Provide the (x, y) coordinate of the cell's center where the given text is located.  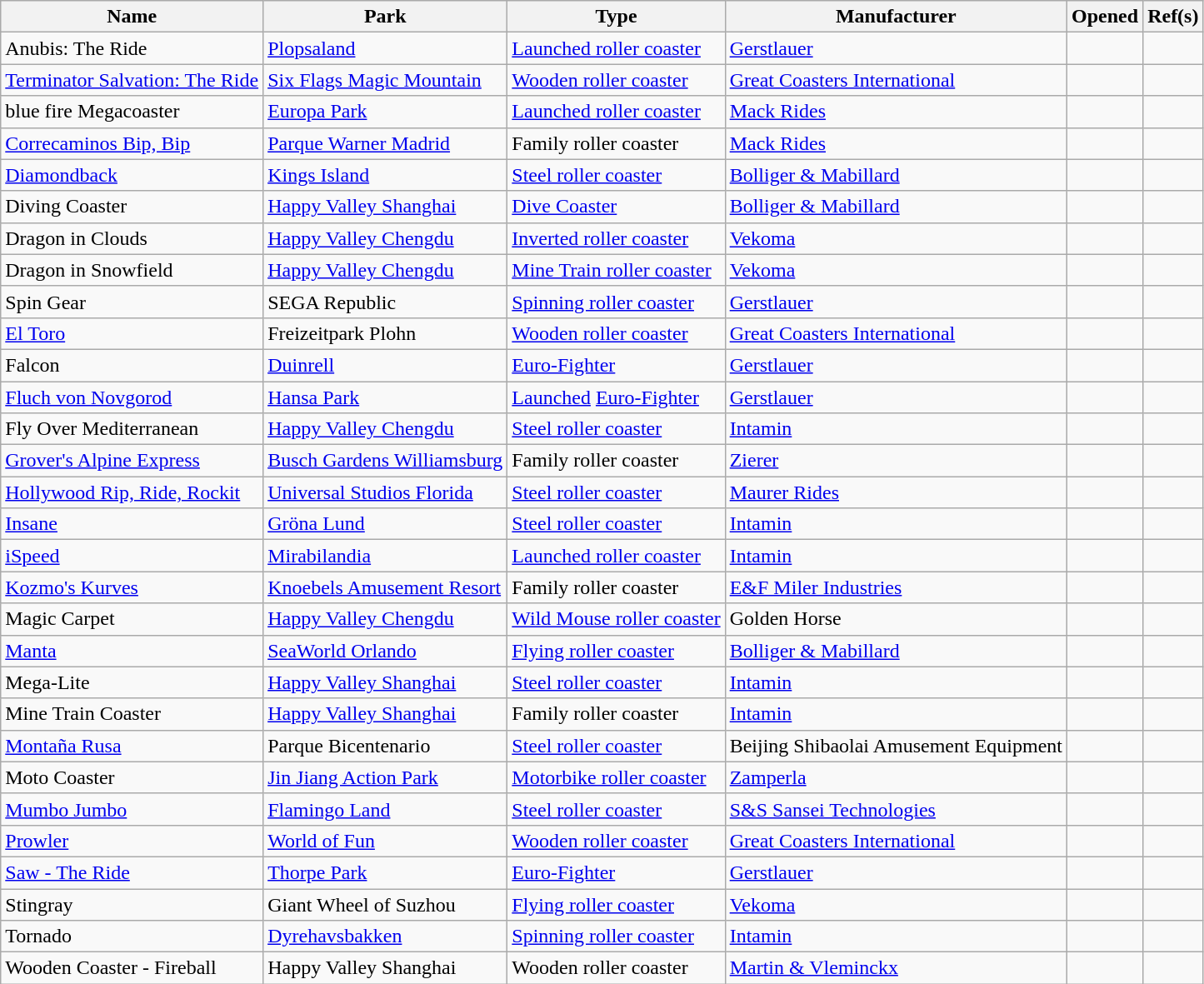
Spin Gear (132, 302)
Six Flags Magic Mountain (385, 80)
Falcon (132, 365)
Freizeitpark Plohn (385, 333)
Dragon in Clouds (132, 238)
Zamperla (896, 777)
Ref(s) (1173, 17)
Hansa Park (385, 397)
SEGA Republic (385, 302)
Saw - The Ride (132, 872)
Busch Gardens Williamsburg (385, 461)
S&S Sansei Technologies (896, 809)
Martin & Vleminckx (896, 968)
Type (617, 17)
SeaWorld Orlando (385, 651)
Tornado (132, 937)
Correcaminos Bip, Bip (132, 143)
Terminator Salvation: The Ride (132, 80)
Moto Coaster (132, 777)
Montaña Rusa (132, 746)
Wooden Coaster - Fireball (132, 968)
Flamingo Land (385, 809)
Parque Bicentenario (385, 746)
Universal Studios Florida (385, 492)
Launched Euro-Fighter (617, 397)
Mine Train Coaster (132, 714)
Prowler (132, 841)
Plopsaland (385, 48)
Opened (1105, 17)
Golden Horse (896, 619)
Parque Warner Madrid (385, 143)
Gröna Lund (385, 524)
Dive Coaster (617, 207)
Motorbike roller coaster (617, 777)
Kozmo's Kurves (132, 587)
Magic Carpet (132, 619)
Anubis: The Ride (132, 48)
Dyrehavsbakken (385, 937)
Giant Wheel of Suzhou (385, 904)
Mine Train roller coaster (617, 270)
Kings Island (385, 175)
Maurer Rides (896, 492)
El Toro (132, 333)
Knoebels Amusement Resort (385, 587)
Fluch von Novgorod (132, 397)
Insane (132, 524)
Wild Mouse roller coaster (617, 619)
Manta (132, 651)
Dragon in Snowfield (132, 270)
World of Fun (385, 841)
Mumbo Jumbo (132, 809)
Diamondback (132, 175)
Duinrell (385, 365)
iSpeed (132, 556)
Europa Park (385, 112)
Thorpe Park (385, 872)
Hollywood Rip, Ride, Rockit (132, 492)
Zierer (896, 461)
Fly Over Mediterranean (132, 429)
Mirabilandia (385, 556)
Grover's Alpine Express (132, 461)
Mega-Lite (132, 682)
Diving Coaster (132, 207)
Stingray (132, 904)
E&F Miler Industries (896, 587)
Park (385, 17)
Inverted roller coaster (617, 238)
Beijing Shibaolai Amusement Equipment (896, 746)
blue fire Megacoaster (132, 112)
Manufacturer (896, 17)
Jin Jiang Action Park (385, 777)
Name (132, 17)
